From the cell containing the given text, extract its center point as (X, Y) coordinate. 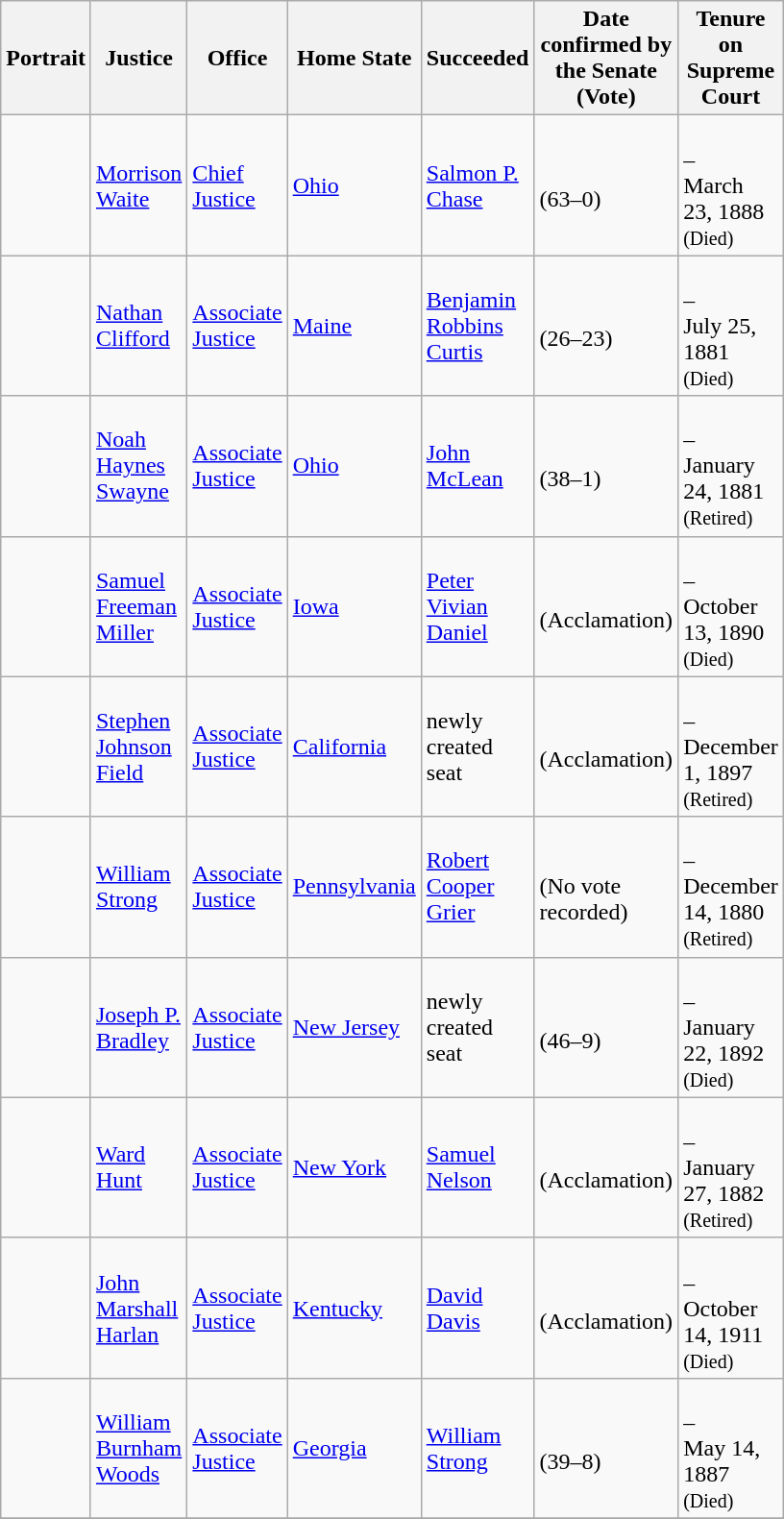
(46–9) (606, 1027)
Salmon P. Chase (478, 185)
Samuel Freeman Miller (138, 606)
–July 25, 1881(Died) (731, 326)
–January 27, 1882(Retired) (731, 1167)
Georgia (354, 1448)
Pennsylvania (354, 887)
–December 14, 1880(Retired) (731, 887)
John Marshall Harlan (138, 1308)
Office (237, 58)
–January 22, 1892(Died) (731, 1027)
(63–0) (606, 185)
Date confirmed by the Senate(Vote) (606, 58)
–March 23, 1888(Died) (731, 185)
Justice (138, 58)
–October 13, 1890(Died) (731, 606)
Kentucky (354, 1308)
(No vote recorded) (606, 887)
(38–1) (606, 466)
–May 14, 1887(Died) (731, 1448)
Benjamin Robbins Curtis (478, 326)
Noah Haynes Swayne (138, 466)
Iowa (354, 606)
–January 24, 1881(Retired) (731, 466)
Joseph P. Bradley (138, 1027)
Chief Justice (237, 185)
–October 14, 1911(Died) (731, 1308)
William Burnham Woods (138, 1448)
Samuel Nelson (478, 1167)
Peter Vivian Daniel (478, 606)
(26–23) (606, 326)
–December 1, 1897(Retired) (731, 747)
Tenure on Supreme Court (731, 58)
New York (354, 1167)
Portrait (46, 58)
David Davis (478, 1308)
Morrison Waite (138, 185)
New Jersey (354, 1027)
Maine (354, 326)
(39–8) (606, 1448)
John McLean (478, 466)
Ward Hunt (138, 1167)
Robert Cooper Grier (478, 887)
Home State (354, 58)
Stephen Johnson Field (138, 747)
California (354, 747)
Nathan Clifford (138, 326)
Succeeded (478, 58)
